Scan for the cell matching the given text and deliver its [x, y] coordinate at center. 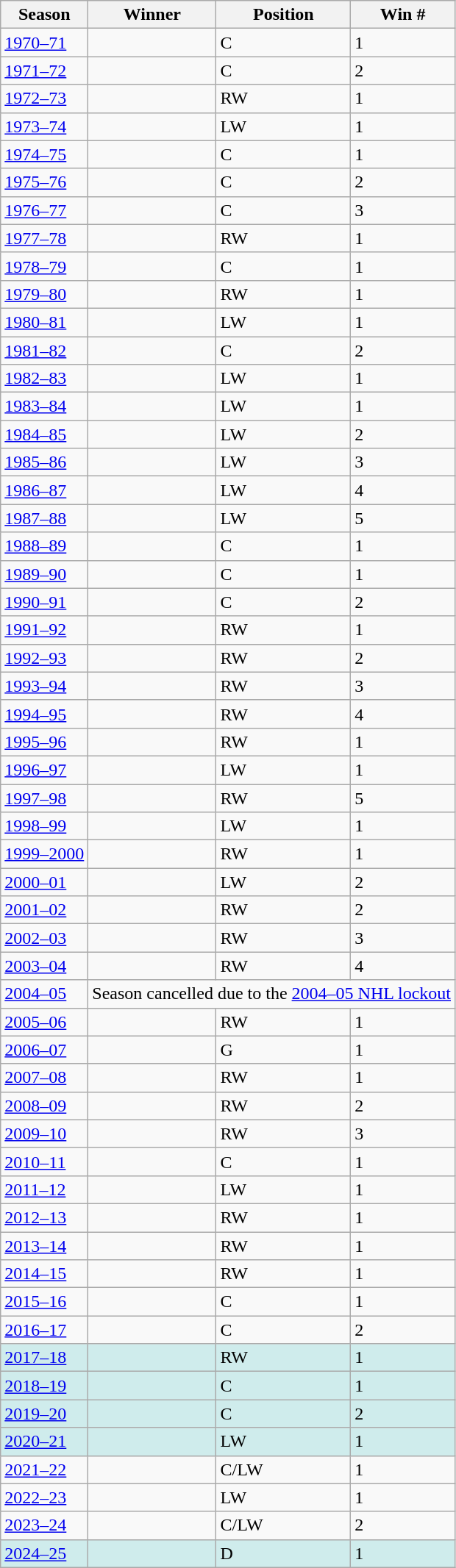
1973–74 [44, 126]
1983–84 [44, 407]
1998–99 [44, 826]
1988–89 [44, 546]
1982–83 [44, 379]
2016–17 [44, 1330]
1978–79 [44, 266]
1986–87 [44, 490]
2007–08 [44, 1078]
2019–20 [44, 1414]
1971–72 [44, 71]
2002–03 [44, 938]
1991–92 [44, 630]
1994–95 [44, 714]
2023–24 [44, 1525]
2005–06 [44, 1022]
G [284, 1050]
1992–93 [44, 658]
1974–75 [44, 154]
1996–97 [44, 770]
1975–76 [44, 182]
2021–22 [44, 1469]
2010–11 [44, 1161]
2015–16 [44, 1302]
2006–07 [44, 1050]
1979–80 [44, 294]
1981–82 [44, 351]
D [284, 1553]
1997–98 [44, 798]
2001–02 [44, 910]
Winner [152, 15]
1990–91 [44, 602]
Win # [403, 15]
1999–2000 [44, 854]
Position [284, 15]
2013–14 [44, 1246]
1985–86 [44, 462]
2022–23 [44, 1497]
1984–85 [44, 434]
1995–96 [44, 742]
2003–04 [44, 966]
2008–09 [44, 1106]
2018–19 [44, 1386]
1977–78 [44, 238]
2012–13 [44, 1217]
Season [44, 15]
1976–77 [44, 210]
2014–15 [44, 1274]
1972–73 [44, 99]
1993–94 [44, 686]
2020–21 [44, 1442]
2011–12 [44, 1189]
1980–81 [44, 322]
Season cancelled due to the 2004–05 NHL lockout [272, 994]
2000–01 [44, 882]
2009–10 [44, 1134]
2024–25 [44, 1553]
1970–71 [44, 43]
1989–90 [44, 574]
2017–18 [44, 1358]
2004–05 [44, 994]
1987–88 [44, 518]
